Scan for the cell matching the given text and deliver its [x, y] coordinate at center. 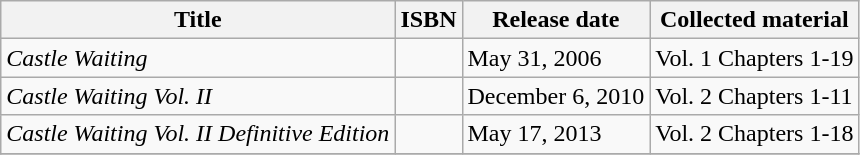
May 31, 2006 [556, 58]
Vol. 1 Chapters 1-19 [754, 58]
Vol. 2 Chapters 1-18 [754, 134]
Vol. 2 Chapters 1-11 [754, 96]
Castle Waiting Vol. II Definitive Edition [198, 134]
Release date [556, 20]
Collected material [754, 20]
ISBN [428, 20]
December 6, 2010 [556, 96]
Title [198, 20]
May 17, 2013 [556, 134]
Castle Waiting [198, 58]
Castle Waiting Vol. II [198, 96]
